For the text-containing cell, return its midpoint in (x, y) coordinate format. 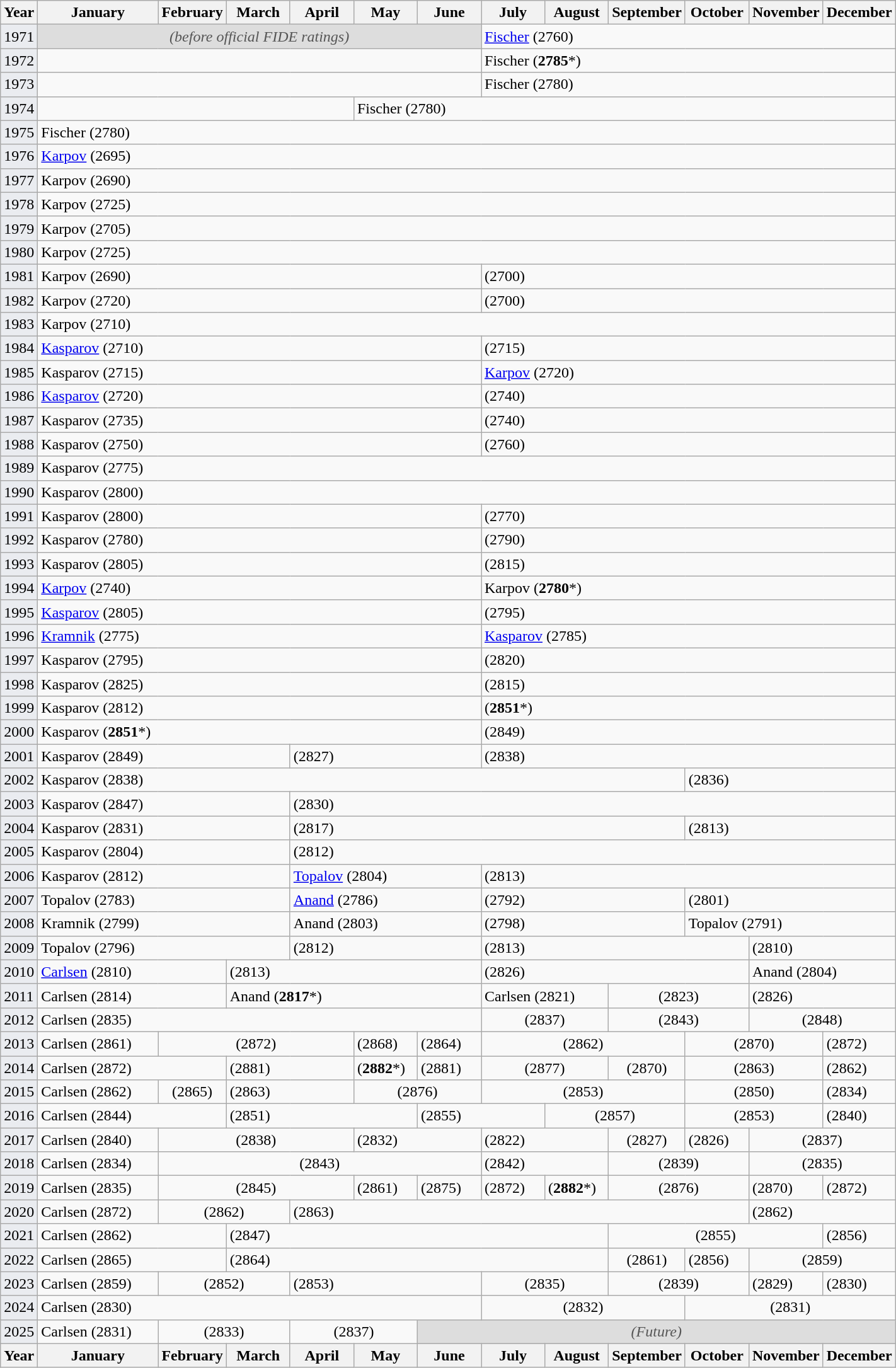
(2851) (321, 1116)
1992 (19, 540)
Kasparov (2851*) (260, 732)
2020 (19, 1212)
1977 (19, 180)
Kasparov (2785) (689, 636)
Kasparov (2710) (260, 348)
2002 (19, 780)
Kramnik (2799) (164, 924)
Kasparov (2849) (164, 756)
2005 (19, 852)
2008 (19, 924)
Carlsen (2865) (132, 1260)
Anand (2817*) (353, 996)
Carlsen (2831) (98, 1331)
Kasparov (2838) (362, 780)
(2790) (689, 540)
Kasparov (2715) (260, 372)
Topalov (2791) (790, 924)
1987 (19, 420)
(Future) (657, 1331)
(2770) (689, 516)
2023 (19, 1284)
2022 (19, 1260)
2025 (19, 1331)
(2847) (417, 1236)
(2831) (790, 1308)
Fischer (2760) (689, 37)
1999 (19, 708)
1975 (19, 132)
1997 (19, 660)
2006 (19, 876)
2011 (19, 996)
(2834) (859, 1092)
1985 (19, 372)
1990 (19, 492)
1986 (19, 396)
Carlsen (2814) (132, 996)
Karpov (2710) (466, 325)
Karpov (2705) (466, 228)
1981 (19, 276)
1973 (19, 84)
1979 (19, 228)
1976 (19, 156)
2009 (19, 948)
Karpov (2740) (260, 588)
Carlsen (2844) (132, 1116)
2000 (19, 732)
Topalov (2796) (164, 948)
(2795) (689, 612)
Anand (2804) (822, 972)
Carlsen (2810) (132, 972)
Kasparov (2750) (260, 444)
Carlsen (2821) (545, 996)
Kasparov (2825) (260, 684)
2021 (19, 1236)
1972 (19, 60)
Kasparov (2720) (260, 396)
Kasparov (2780) (260, 540)
Carlsen (2840) (98, 1140)
(2836) (790, 780)
1995 (19, 612)
Carlsen (2830) (260, 1308)
(2798) (583, 924)
(2865) (192, 1092)
1980 (19, 252)
1971 (19, 37)
(2875) (449, 1188)
(2842) (545, 1164)
1996 (19, 636)
(2851*) (689, 708)
(2829) (786, 1284)
Anand (2803) (386, 924)
1974 (19, 108)
Carlsen (2834) (98, 1164)
1982 (19, 301)
1994 (19, 588)
2018 (19, 1164)
(2760) (689, 444)
2003 (19, 804)
1991 (19, 516)
2004 (19, 828)
(2792) (583, 900)
Fischer (2785*) (689, 60)
(2852) (224, 1284)
Carlsen (2861) (98, 1043)
(2833) (224, 1331)
Kasparov (2804) (164, 852)
Kasparov (2735) (260, 420)
Karpov (2695) (466, 156)
(2845) (256, 1188)
Karpov (2780*) (689, 588)
(2877) (545, 1068)
(2823) (679, 996)
1984 (19, 348)
2016 (19, 1116)
(2810) (822, 948)
(2801) (790, 900)
2015 (19, 1092)
(2850) (754, 1092)
1993 (19, 564)
1983 (19, 325)
(2822) (545, 1140)
1988 (19, 444)
2013 (19, 1043)
2024 (19, 1308)
Kasparov (2847) (164, 804)
1998 (19, 684)
Kramnik (2775) (260, 636)
2014 (19, 1068)
(2840) (859, 1116)
Topalov (2804) (386, 876)
(2859) (822, 1260)
Topalov (2783) (164, 900)
(2715) (689, 348)
2012 (19, 1020)
1989 (19, 468)
1978 (19, 204)
(before official FIDE ratings) (260, 37)
2010 (19, 972)
Kasparov (2775) (466, 468)
(2868) (386, 1043)
2007 (19, 900)
Anand (2786) (386, 900)
2019 (19, 1188)
(2848) (822, 1020)
(2849) (689, 732)
Kasparov (2795) (260, 660)
(2817) (488, 828)
(2857) (615, 1116)
Carlsen (2859) (98, 1284)
Kasparov (2831) (164, 828)
2017 (19, 1140)
2001 (19, 756)
(2820) (689, 660)
